For the text-containing cell, return its midpoint in [x, y] coordinate format. 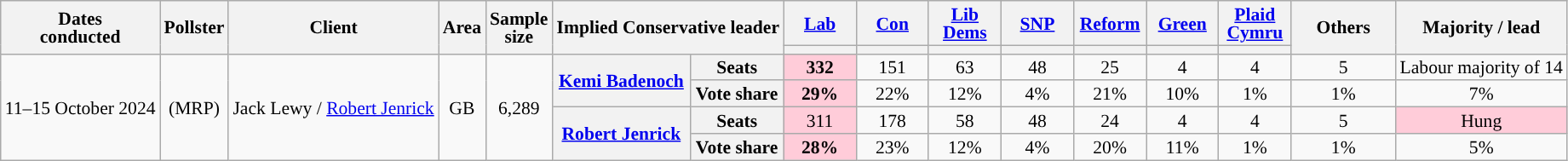
Reform [1111, 23]
SNP [1037, 23]
6,289 [519, 106]
Implied Conservative leader [669, 27]
63 [964, 66]
Robert Jenrick [622, 134]
11–15 October 2024 [80, 106]
Lib Dems [964, 23]
25 [1111, 66]
11% [1182, 147]
178 [893, 121]
Samplesize [519, 27]
29% [819, 94]
Client [333, 27]
Labour majority of 14 [1482, 66]
Others [1344, 27]
GB [462, 106]
10% [1182, 94]
Green [1182, 23]
332 [819, 66]
22% [893, 94]
7% [1482, 94]
58 [964, 121]
Pollster [194, 27]
Lab [819, 23]
Kemi Badenoch [622, 80]
Hung [1482, 121]
Majority / lead [1482, 27]
Datesconducted [80, 27]
Jack Lewy / Robert Jenrick [333, 106]
20% [1111, 147]
Con [893, 23]
23% [893, 147]
28% [819, 147]
311 [819, 121]
(MRP) [194, 106]
Area [462, 27]
Plaid Cymru [1255, 23]
24 [1111, 121]
5% [1482, 147]
151 [893, 66]
21% [1111, 94]
